For the text-containing cell, return its midpoint in (X, Y) coordinate format. 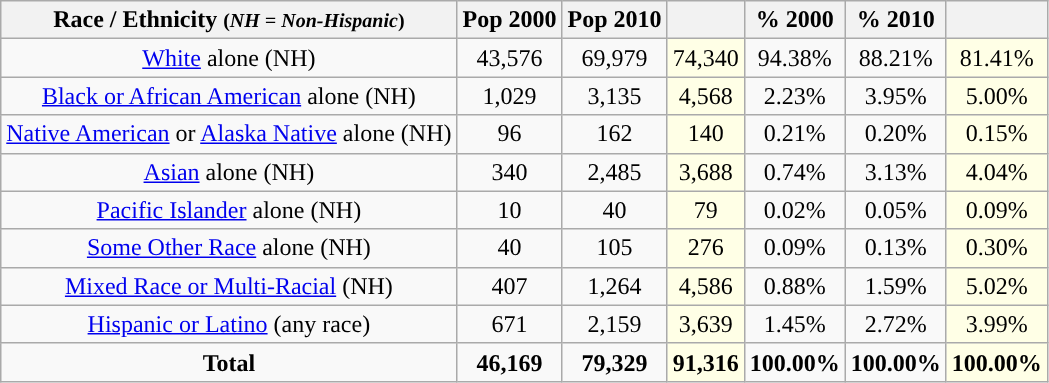
1.45% (794, 324)
% 2000 (794, 20)
69,979 (614, 58)
0.05% (896, 210)
43,576 (510, 58)
Pacific Islander alone (NH) (229, 210)
4.04% (996, 172)
4,568 (706, 96)
105 (614, 248)
162 (614, 134)
0.88% (794, 286)
3,688 (706, 172)
140 (706, 134)
1,029 (510, 96)
4,586 (706, 286)
0.30% (996, 248)
0.74% (794, 172)
Black or African American alone (NH) (229, 96)
0.13% (896, 248)
2,159 (614, 324)
5.00% (996, 96)
0.20% (896, 134)
3.99% (996, 324)
10 (510, 210)
81.41% (996, 58)
0.15% (996, 134)
2.72% (896, 324)
340 (510, 172)
88.21% (896, 58)
Total (229, 362)
Hispanic or Latino (any race) (229, 324)
79,329 (614, 362)
1.59% (896, 286)
Asian alone (NH) (229, 172)
Pop 2000 (510, 20)
0.21% (794, 134)
Native American or Alaska Native alone (NH) (229, 134)
2,485 (614, 172)
91,316 (706, 362)
Race / Ethnicity (NH = Non-Hispanic) (229, 20)
2.23% (794, 96)
74,340 (706, 58)
94.38% (794, 58)
1,264 (614, 286)
Some Other Race alone (NH) (229, 248)
96 (510, 134)
3,639 (706, 324)
276 (706, 248)
3.13% (896, 172)
Pop 2010 (614, 20)
3.95% (896, 96)
White alone (NH) (229, 58)
79 (706, 210)
46,169 (510, 362)
407 (510, 286)
5.02% (996, 286)
Mixed Race or Multi-Racial (NH) (229, 286)
3,135 (614, 96)
0.02% (794, 210)
% 2010 (896, 20)
671 (510, 324)
